Determine the [X, Y] coordinate at the center of the cell enclosing the given text.  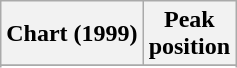
Chart (1999) [72, 34]
Peakposition [189, 34]
